Find where the given text appears and provide that cell's center as [X, Y] coordinate. 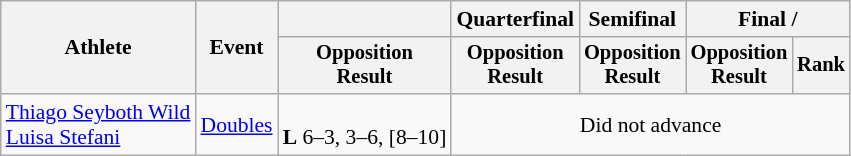
Semifinal [632, 19]
Event [236, 48]
L 6–3, 3–6, [8–10] [365, 124]
Did not advance [650, 124]
Athlete [98, 48]
Doubles [236, 124]
Final / [768, 19]
Rank [821, 66]
Quarterfinal [515, 19]
Thiago Seyboth WildLuisa Stefani [98, 124]
